From the cell containing the given text, extract its center point as (X, Y) coordinate. 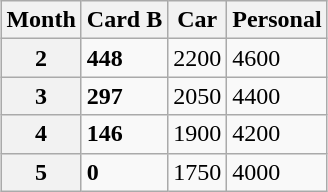
1900 (198, 134)
4000 (277, 172)
4 (41, 134)
2 (41, 58)
2050 (198, 96)
0 (124, 172)
4600 (277, 58)
146 (124, 134)
4400 (277, 96)
Car (198, 20)
Month (41, 20)
2200 (198, 58)
Card B (124, 20)
Personal (277, 20)
1750 (198, 172)
448 (124, 58)
297 (124, 96)
3 (41, 96)
5 (41, 172)
4200 (277, 134)
